Locate the cell with the specified text and output its [X, Y] center coordinate. 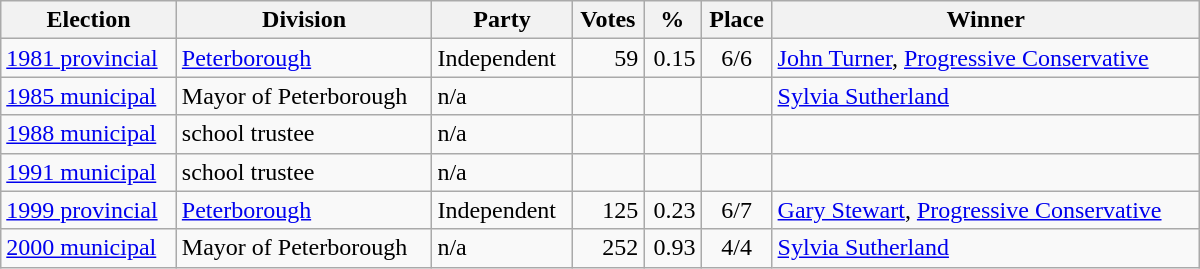
Division [304, 20]
0.23 [672, 210]
Votes [608, 20]
% [672, 20]
Election [89, 20]
1988 municipal [89, 134]
2000 municipal [89, 248]
4/4 [736, 248]
Gary Stewart, Progressive Conservative [986, 210]
0.15 [672, 58]
1999 provincial [89, 210]
Winner [986, 20]
Place [736, 20]
1981 provincial [89, 58]
125 [608, 210]
0.93 [672, 248]
59 [608, 58]
John Turner, Progressive Conservative [986, 58]
6/6 [736, 58]
Party [502, 20]
252 [608, 248]
1985 municipal [89, 96]
6/7 [736, 210]
1991 municipal [89, 172]
